Pinpoint the cell where the given text exists, returning its (x, y) midpoint coordinate. 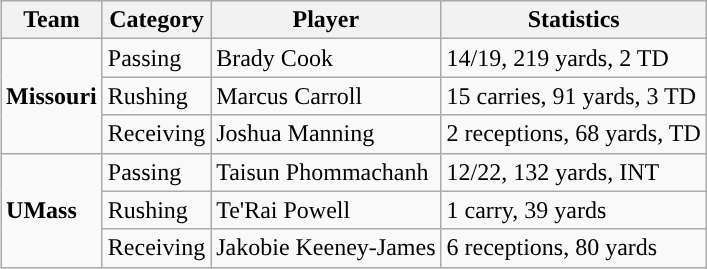
2 receptions, 68 yards, TD (574, 134)
Marcus Carroll (326, 96)
Te'Rai Powell (326, 210)
Jakobie Keeney-James (326, 248)
6 receptions, 80 yards (574, 248)
14/19, 219 yards, 2 TD (574, 58)
Joshua Manning (326, 134)
Team (52, 20)
Statistics (574, 20)
Category (156, 20)
UMass (52, 210)
Taisun Phommachanh (326, 172)
Brady Cook (326, 58)
15 carries, 91 yards, 3 TD (574, 96)
Player (326, 20)
12/22, 132 yards, INT (574, 172)
1 carry, 39 yards (574, 210)
Missouri (52, 96)
